Scan for the cell matching the given text and deliver its [x, y] coordinate at center. 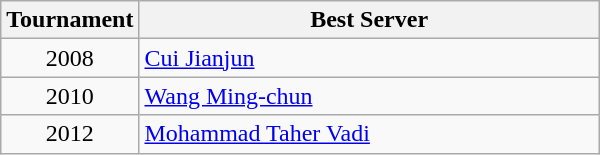
Best Server [369, 20]
Mohammad Taher Vadi [369, 134]
2010 [70, 96]
2008 [70, 58]
2012 [70, 134]
Cui Jianjun [369, 58]
Tournament [70, 20]
Wang Ming-chun [369, 96]
